Output the [X, Y] coordinate of the center of the cell containing the given text.  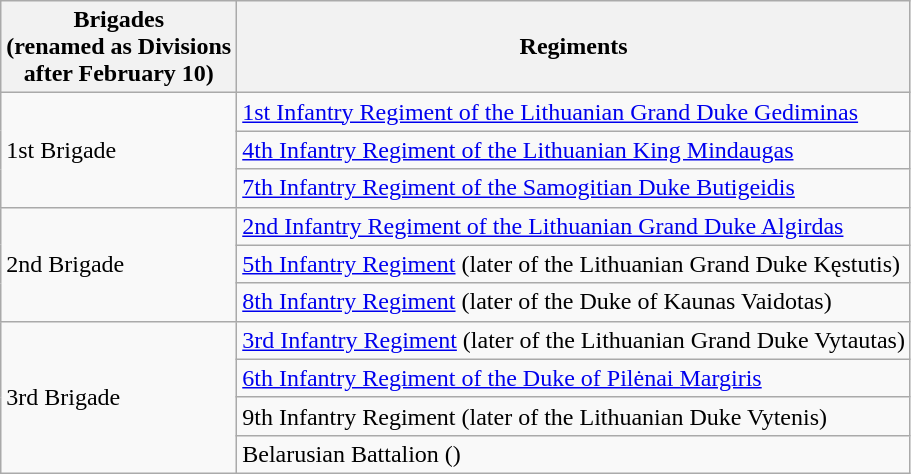
6th Infantry Regiment of the Duke of Pilėnai Margiris [574, 378]
Brigades (renamed as Divisions after February 10) [119, 47]
1st Infantry Regiment of the Lithuanian Grand Duke Gediminas [574, 112]
Regiments [574, 47]
1st Brigade [119, 150]
Belarusian Battalion () [574, 454]
3rd Infantry Regiment (later of the Lithuanian Grand Duke Vytautas) [574, 340]
4th Infantry Regiment of the Lithuanian King Mindaugas [574, 150]
2nd Infantry Regiment of the Lithuanian Grand Duke Algirdas [574, 226]
5th Infantry Regiment (later of the Lithuanian Grand Duke Kęstutis) [574, 264]
9th Infantry Regiment (later of the Lithuanian Duke Vytenis) [574, 416]
7th Infantry Regiment of the Samogitian Duke Butigeidis [574, 188]
3rd Brigade [119, 397]
8th Infantry Regiment (later of the Duke of Kaunas Vaidotas) [574, 302]
2nd Brigade [119, 264]
